Extract the [X, Y] coordinate from the center of the cell holding the provided text.  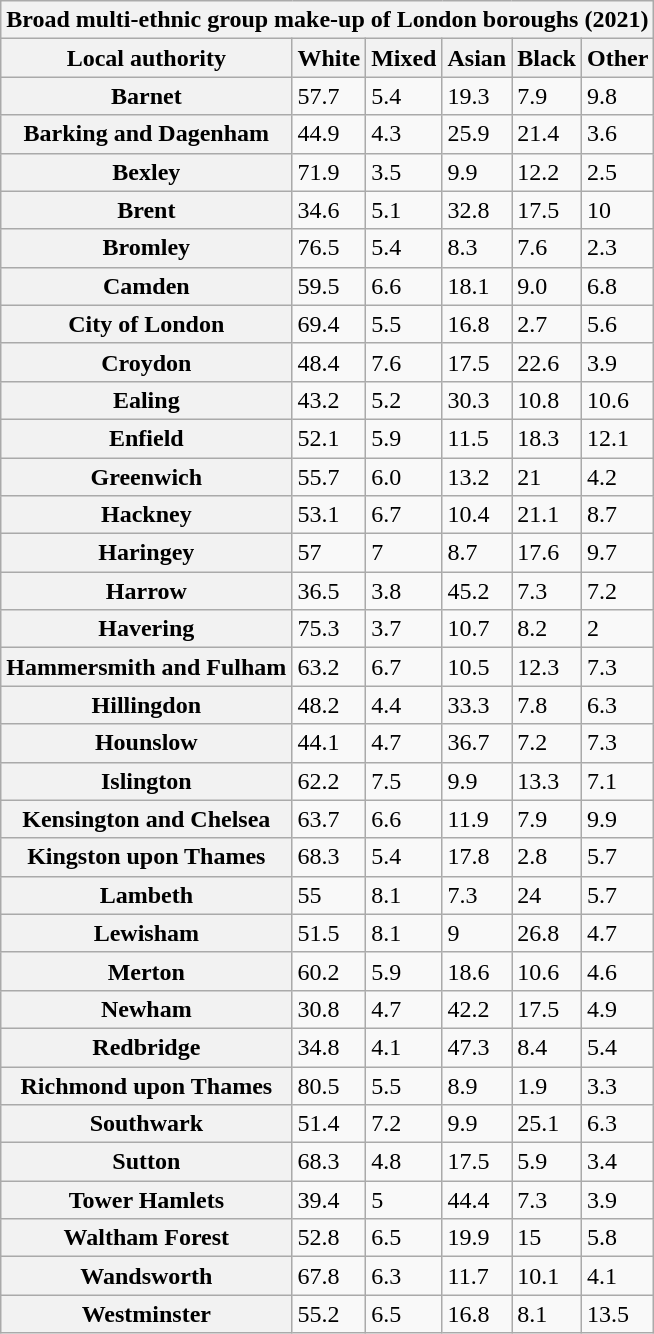
Camden [146, 286]
30.3 [477, 400]
12.3 [547, 667]
Kingston upon Thames [146, 857]
76.5 [329, 248]
11.5 [477, 438]
Sutton [146, 1162]
34.6 [329, 210]
67.8 [329, 1276]
47.3 [477, 1047]
21.1 [547, 515]
Harrow [146, 591]
Hillingdon [146, 705]
44.9 [329, 134]
43.2 [329, 400]
5.6 [617, 324]
2.5 [617, 172]
3.4 [617, 1162]
Greenwich [146, 477]
Waltham Forest [146, 1238]
53.1 [329, 515]
34.8 [329, 1047]
63.2 [329, 667]
18.3 [547, 438]
Lambeth [146, 895]
10.5 [477, 667]
3.3 [617, 1085]
Haringey [146, 553]
24 [547, 895]
9.7 [617, 553]
17.6 [547, 553]
75.3 [329, 629]
Hounslow [146, 743]
Bromley [146, 248]
39.4 [329, 1200]
Islington [146, 781]
57.7 [329, 96]
Brent [146, 210]
Enfield [146, 438]
33.3 [477, 705]
57 [329, 553]
60.2 [329, 971]
10.1 [547, 1276]
6.8 [617, 286]
7.5 [404, 781]
3.8 [404, 591]
48.4 [329, 362]
5.2 [404, 400]
4.8 [404, 1162]
42.2 [477, 1009]
Tower Hamlets [146, 1200]
21 [547, 477]
Broad multi-ethnic group make-up of London boroughs (2021) [328, 20]
10.7 [477, 629]
52.1 [329, 438]
3.5 [404, 172]
19.9 [477, 1238]
Merton [146, 971]
Richmond upon Thames [146, 1085]
Local authority [146, 58]
22.6 [547, 362]
10.8 [547, 400]
4.6 [617, 971]
Southwark [146, 1124]
11.7 [477, 1276]
Black [547, 58]
25.1 [547, 1124]
8.3 [477, 248]
10 [617, 210]
52.8 [329, 1238]
8.4 [547, 1047]
1.9 [547, 1085]
5.8 [617, 1238]
51.5 [329, 933]
4.4 [404, 705]
12.1 [617, 438]
12.2 [547, 172]
Hackney [146, 515]
Bexley [146, 172]
Barnet [146, 96]
80.5 [329, 1085]
7.8 [547, 705]
13.5 [617, 1314]
55.2 [329, 1314]
15 [547, 1238]
36.5 [329, 591]
Ealing [146, 400]
55.7 [329, 477]
11.9 [477, 819]
30.8 [329, 1009]
9 [477, 933]
Westminster [146, 1314]
44.4 [477, 1200]
48.2 [329, 705]
10.4 [477, 515]
Other [617, 58]
Kensington and Chelsea [146, 819]
17.8 [477, 857]
5.1 [404, 210]
9.0 [547, 286]
2 [617, 629]
4.2 [617, 477]
25.9 [477, 134]
Wandsworth [146, 1276]
6.0 [404, 477]
7 [404, 553]
White [329, 58]
4.3 [404, 134]
Newham [146, 1009]
18.1 [477, 286]
55 [329, 895]
Mixed [404, 58]
71.9 [329, 172]
2.8 [547, 857]
69.4 [329, 324]
4.9 [617, 1009]
5 [404, 1200]
City of London [146, 324]
2.3 [617, 248]
18.6 [477, 971]
13.2 [477, 477]
Redbridge [146, 1047]
Lewisham [146, 933]
36.7 [477, 743]
19.3 [477, 96]
Havering [146, 629]
Croydon [146, 362]
32.8 [477, 210]
8.2 [547, 629]
3.6 [617, 134]
8.9 [477, 1085]
21.4 [547, 134]
45.2 [477, 591]
44.1 [329, 743]
Barking and Dagenham [146, 134]
3.7 [404, 629]
59.5 [329, 286]
62.2 [329, 781]
Hammersmith and Fulham [146, 667]
Asian [477, 58]
26.8 [547, 933]
2.7 [547, 324]
9.8 [617, 96]
13.3 [547, 781]
63.7 [329, 819]
7.1 [617, 781]
51.4 [329, 1124]
